Pinpoint the cell where the given text exists, returning its (X, Y) midpoint coordinate. 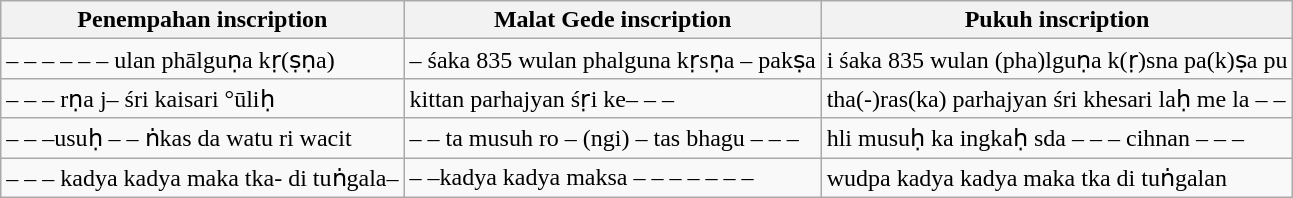
– –kadya kadya maksa – – – – – – – (612, 178)
kittan parhajyan śṛi ke– – – (612, 98)
hli musuḥ ka ingkaḥ sda – – – cihnan – – – (1057, 138)
– – ta musuh ro – (ngi) – tas bhagu – – – (612, 138)
– – – rṇa j– śri kaisari °ūliḥ (202, 98)
– – – – – – ulan phālguṇa kṛ(ṣṇa) (202, 59)
wudpa kadya kadya maka tka di tuṅgalan (1057, 178)
tha(-)ras(ka) parhajyan śri khesari laḥ me la – – (1057, 98)
– śaka 835 wulan phalguna kṛsṇa – pakṣa (612, 59)
Pukuh inscription (1057, 20)
Malat Gede inscription (612, 20)
– – – kadya kadya maka tka- di tuṅgala– (202, 178)
Penempahan inscription (202, 20)
i śaka 835 wulan (pha)lguṇa k(ṛ)sna pa(k)ṣa pu (1057, 59)
– – –usuḥ – – ṅkas da watu ri wacit (202, 138)
